Provide the (x, y) coordinate of the cell's center where the given text is located.  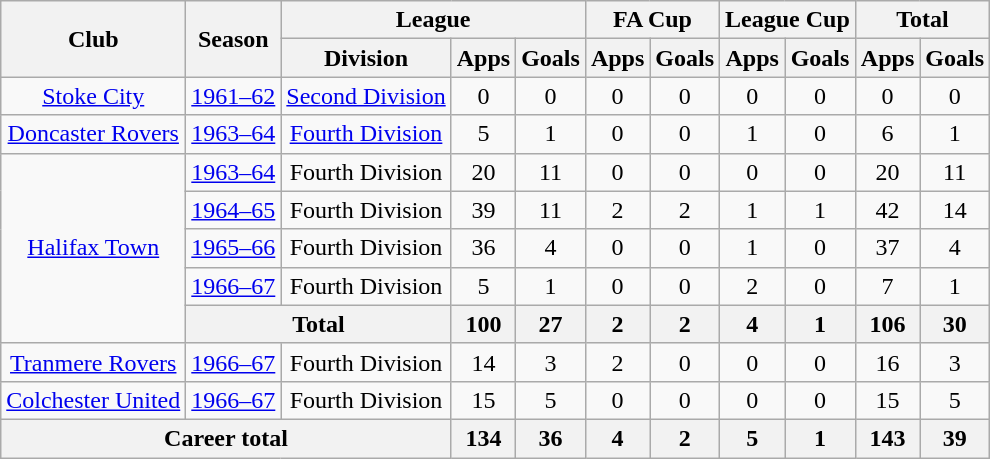
Halifax Town (94, 248)
42 (887, 210)
134 (483, 438)
Stoke City (94, 96)
FA Cup (652, 20)
7 (887, 286)
Second Division (366, 96)
1961–62 (234, 96)
100 (483, 324)
37 (887, 248)
1964–65 (234, 210)
League Cup (788, 20)
Division (366, 58)
1965–66 (234, 248)
Doncaster Rovers (94, 134)
143 (887, 438)
Career total (226, 438)
League (434, 20)
Club (94, 39)
6 (887, 134)
30 (955, 324)
27 (551, 324)
Season (234, 39)
Colchester United (94, 400)
16 (887, 362)
106 (887, 324)
Tranmere Rovers (94, 362)
